Detect which cell encompasses the target text, then output its [x, y] center coordinate. 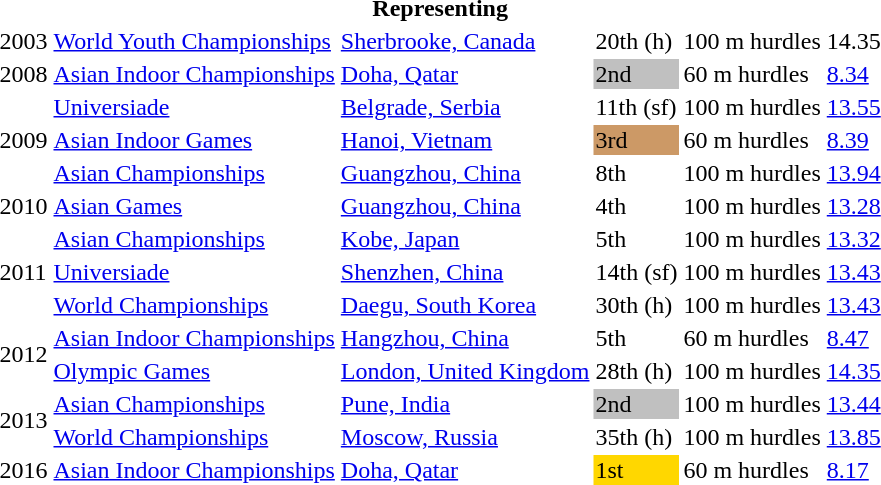
World Youth Championships [194, 41]
3rd [636, 140]
Hangzhou, China [465, 338]
Sherbrooke, Canada [465, 41]
Asian Indoor Games [194, 140]
Olympic Games [194, 371]
London, United Kingdom [465, 371]
Kobe, Japan [465, 239]
14th (sf) [636, 272]
35th (h) [636, 437]
Daegu, South Korea [465, 305]
8th [636, 173]
Asian Games [194, 206]
4th [636, 206]
Hanoi, Vietnam [465, 140]
Moscow, Russia [465, 437]
Belgrade, Serbia [465, 107]
20th (h) [636, 41]
1st [636, 470]
28th (h) [636, 371]
30th (h) [636, 305]
Pune, India [465, 404]
11th (sf) [636, 107]
Shenzhen, China [465, 272]
